Find where the given text appears and provide that cell's center as (X, Y) coordinate. 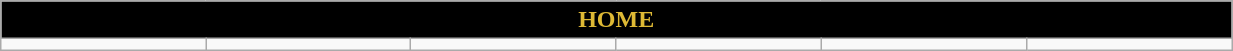
HOME (616, 20)
